Determine the (X, Y) coordinate at the center of the cell enclosing the given text.  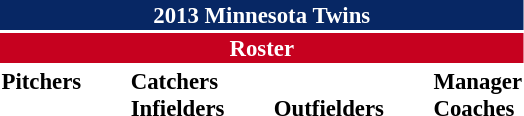
Roster (262, 48)
2013 Minnesota Twins (262, 15)
